Capture the cell that displays the provided text and extract its (x, y) central coordinate. 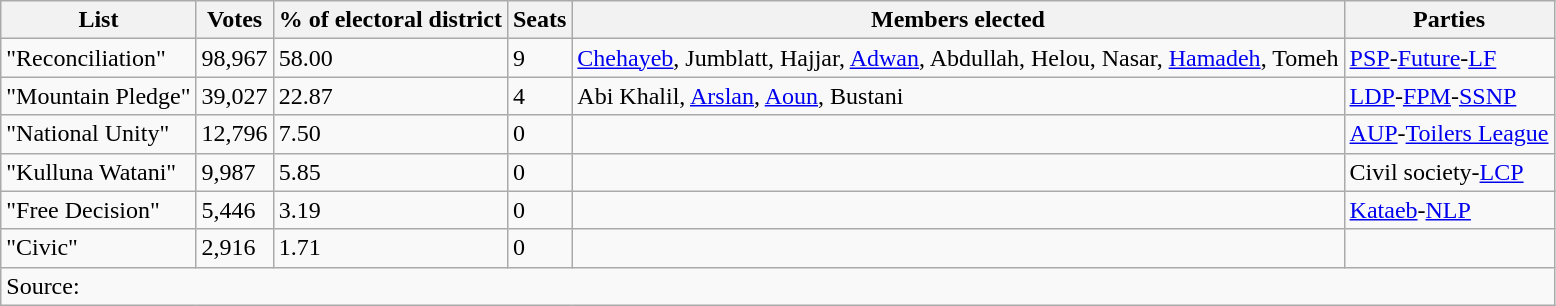
PSP-Future-LF (1449, 58)
"Mountain Pledge" (98, 96)
5.85 (390, 172)
Seats (539, 20)
Kataeb-NLP (1449, 210)
12,796 (234, 134)
AUP-Toilers League (1449, 134)
LDP-FPM-SSNP (1449, 96)
"Kulluna Watani" (98, 172)
9,987 (234, 172)
Votes (234, 20)
3.19 (390, 210)
Source: (778, 286)
5,446 (234, 210)
Parties (1449, 20)
22.87 (390, 96)
9 (539, 58)
2,916 (234, 248)
"National Unity" (98, 134)
Abi Khalil, Arslan, Aoun, Bustani (958, 96)
Members elected (958, 20)
"Reconciliation" (98, 58)
Civil society-LCP (1449, 172)
"Free Decision" (98, 210)
39,027 (234, 96)
58.00 (390, 58)
% of electoral district (390, 20)
List (98, 20)
4 (539, 96)
1.71 (390, 248)
"Civic" (98, 248)
98,967 (234, 58)
Chehayeb, Jumblatt, Hajjar, Adwan, Abdullah, Helou, Nasar, Hamadeh, Tomeh (958, 58)
7.50 (390, 134)
